Detect which cell encompasses the target text, then output its (x, y) center coordinate. 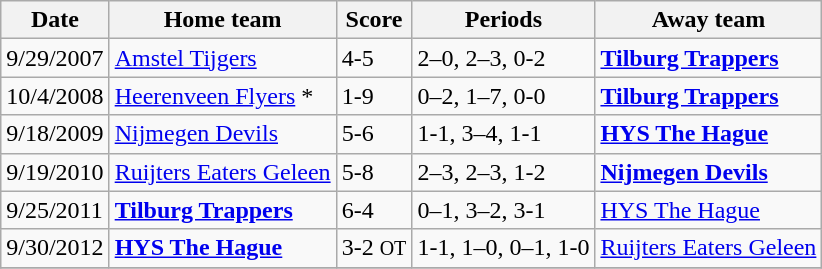
3-2 OT (374, 248)
1-9 (374, 96)
2–3, 2–3, 1-2 (504, 172)
1-1, 1–0, 0–1, 1-0 (504, 248)
Periods (504, 20)
Heerenveen Flyers * (222, 96)
6-4 (374, 210)
5-8 (374, 172)
9/19/2010 (55, 172)
Home team (222, 20)
2–0, 2–3, 0-2 (504, 58)
1-1, 3–4, 1-1 (504, 134)
0–2, 1–7, 0-0 (504, 96)
5-6 (374, 134)
9/18/2009 (55, 134)
9/25/2011 (55, 210)
10/4/2008 (55, 96)
Date (55, 20)
Away team (708, 20)
Amstel Tijgers (222, 58)
9/30/2012 (55, 248)
Score (374, 20)
9/29/2007 (55, 58)
0–1, 3–2, 3-1 (504, 210)
4-5 (374, 58)
